Provide the (X, Y) coordinate of the cell's center where the given text is located.  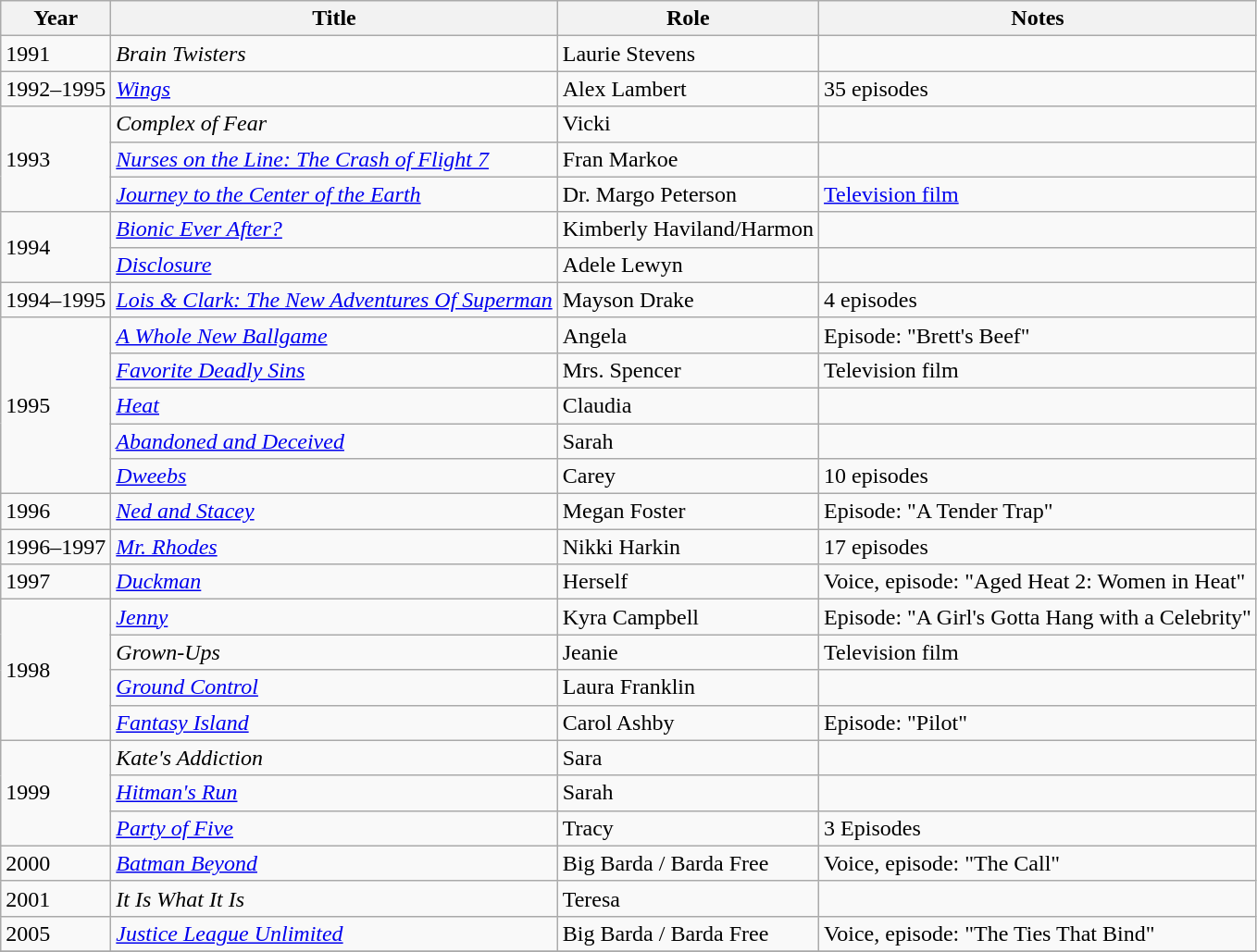
Role (688, 19)
Episode: "Pilot" (1039, 723)
Kyra Campbell (688, 617)
A Whole New Ballgame (334, 335)
1994 (56, 247)
Year (56, 19)
2005 (56, 933)
3 Episodes (1039, 828)
Dweebs (334, 476)
17 episodes (1039, 547)
Heat (334, 405)
Party of Five (334, 828)
1992–1995 (56, 89)
1998 (56, 670)
Ned and Stacey (334, 512)
2000 (56, 863)
Sara (688, 758)
Justice League Unlimited (334, 933)
Laura Franklin (688, 687)
Notes (1039, 19)
Grown-Ups (334, 652)
Nurses on the Line: The Crash of Flight 7 (334, 159)
Lois & Clark: The New Adventures Of Superman (334, 300)
Journey to the Center of the Earth (334, 194)
Complex of Fear (334, 124)
Vicki (688, 124)
1995 (56, 405)
35 episodes (1039, 89)
Title (334, 19)
Duckman (334, 582)
Episode: "Brett's Beef" (1039, 335)
Angela (688, 335)
Carol Ashby (688, 723)
Wings (334, 89)
Mrs. Spencer (688, 370)
Voice, episode: "The Ties That Bind" (1039, 933)
It Is What It Is (334, 898)
Episode: "A Tender Trap" (1039, 512)
Batman Beyond (334, 863)
Mayson Drake (688, 300)
Favorite Deadly Sins (334, 370)
1999 (56, 793)
Carey (688, 476)
4 episodes (1039, 300)
Voice, episode: "The Call" (1039, 863)
Voice, episode: "Aged Heat 2: Women in Heat" (1039, 582)
Laurie Stevens (688, 54)
Jenny (334, 617)
Herself (688, 582)
1994–1995 (56, 300)
Tracy (688, 828)
2001 (56, 898)
Kate's Addiction (334, 758)
Claudia (688, 405)
Dr. Margo Peterson (688, 194)
Fantasy Island (334, 723)
Brain Twisters (334, 54)
Mr. Rhodes (334, 547)
Adele Lewyn (688, 265)
1993 (56, 159)
Kimberly Haviland/Harmon (688, 229)
1996–1997 (56, 547)
Bionic Ever After? (334, 229)
Teresa (688, 898)
Jeanie (688, 652)
Nikki Harkin (688, 547)
Alex Lambert (688, 89)
1997 (56, 582)
Episode: "A Girl's Gotta Hang with a Celebrity" (1039, 617)
Disclosure (334, 265)
Hitman's Run (334, 793)
Fran Markoe (688, 159)
Ground Control (334, 687)
10 episodes (1039, 476)
Abandoned and Deceived (334, 441)
1996 (56, 512)
1991 (56, 54)
Megan Foster (688, 512)
